Detect which cell encompasses the target text, then output its (x, y) center coordinate. 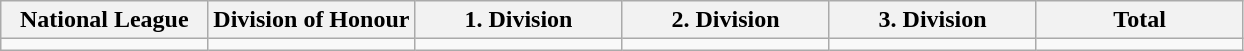
1. Division (518, 20)
National League (104, 20)
3. Division (932, 20)
Total (1140, 20)
Division of Honour (312, 20)
2. Division (726, 20)
